Return the [x, y] coordinate for the center point of the cell that contains the specified text.  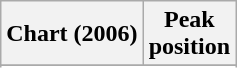
Chart (2006) [72, 34]
Peakposition [189, 34]
